Provide the (x, y) coordinate of the cell's center where the given text is located.  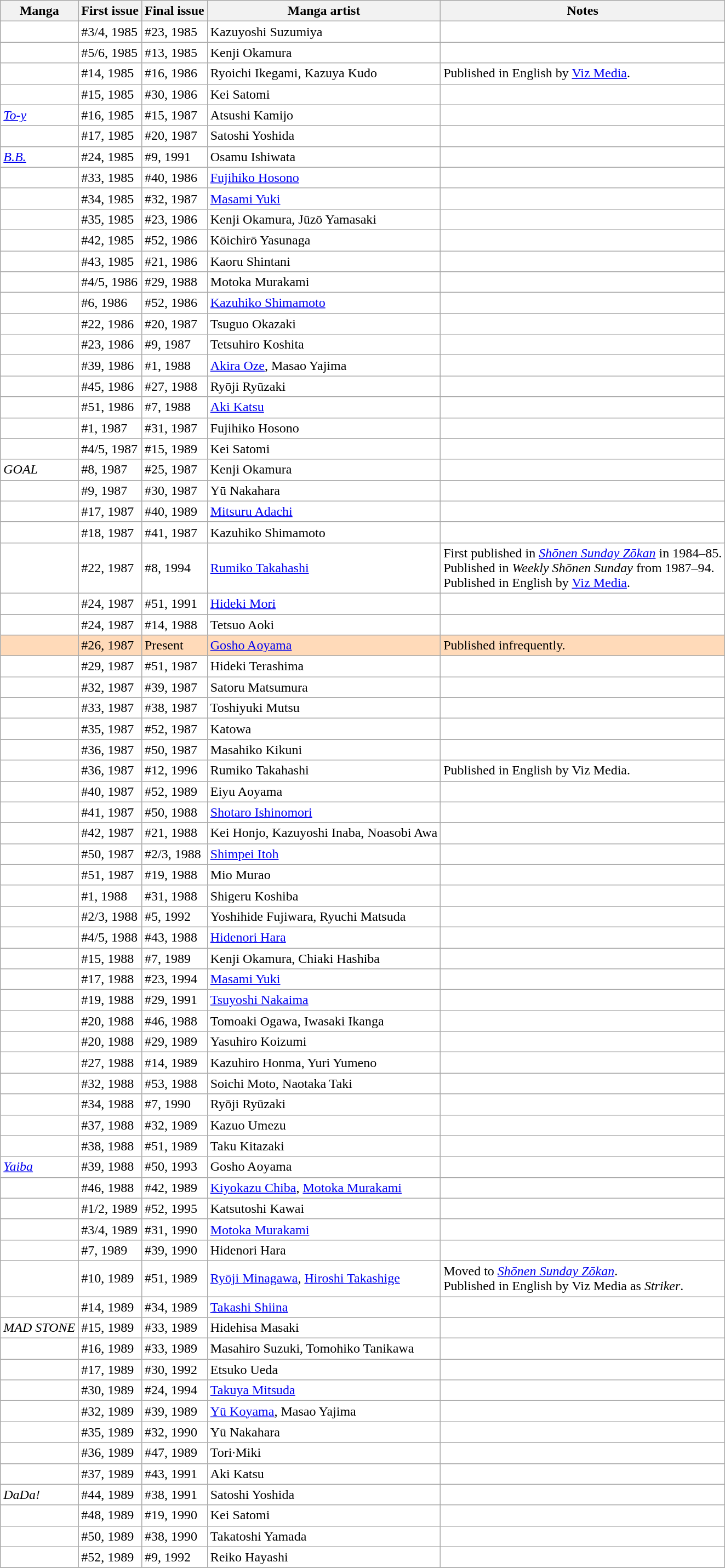
#10, 1989 (110, 1278)
#18, 1987 (110, 532)
#30, 1992 (174, 1370)
#50, 1993 (174, 1167)
#29, 1989 (174, 1042)
#9, 1991 (174, 157)
Kenji Okamura, Jūzō Yamasaki (323, 219)
Satoru Matsumura (323, 687)
#34, 1989 (174, 1307)
#31, 1990 (174, 1229)
#1, 1987 (110, 428)
Takatoshi Yamada (323, 1536)
Taku Kitazaki (323, 1146)
#3/4, 1985 (110, 32)
#52, 1995 (174, 1208)
Hideki Terashima (323, 666)
#16, 1989 (110, 1349)
Mitsuru Adachi (323, 511)
#29, 1988 (174, 282)
#14, 1985 (110, 73)
#38, 1991 (174, 1495)
#30, 1989 (110, 1390)
#40, 1989 (174, 511)
Akira Oze, Masao Yajima (323, 366)
#38, 1990 (174, 1536)
#23, 1985 (174, 32)
#43, 1991 (174, 1474)
Yasuhiro Koizumi (323, 1042)
#31, 1987 (174, 428)
#30, 1987 (174, 491)
#45, 1986 (110, 386)
#12, 1996 (174, 771)
#29, 1987 (110, 666)
#25, 1987 (174, 470)
Manga artist (323, 11)
#34, 1988 (110, 1104)
#32, 1988 (110, 1084)
#15, 1985 (110, 94)
#40, 1986 (174, 178)
#4/5, 1988 (110, 937)
#8, 1987 (110, 470)
#7, 1990 (174, 1104)
#51, 1986 (110, 407)
Present (174, 646)
Yū Koyama, Masao Yajima (323, 1411)
Shimpei Itoh (323, 854)
#38, 1988 (110, 1146)
#42, 1987 (110, 833)
#52, 1987 (174, 729)
#4/5, 1987 (110, 449)
#42, 1985 (110, 240)
Masahiko Kikuni (323, 750)
Yaiba (39, 1167)
DaDa! (39, 1495)
#44, 1989 (110, 1495)
#22, 1987 (110, 568)
Kaoru Shintani (323, 261)
#24, 1985 (110, 157)
#7, 1988 (174, 407)
Masahiro Suzuki, Tomohiko Tanikawa (323, 1349)
To-y (39, 115)
#33, 1987 (110, 708)
Tsuguo Okazaki (323, 324)
Tsuyoshi Nakaima (323, 1000)
#30, 1986 (174, 94)
#31, 1988 (174, 896)
Hidehisa Masaki (323, 1328)
#35, 1987 (110, 729)
#14, 1988 (174, 624)
#21, 1988 (174, 833)
#9, 1992 (174, 1557)
Published infrequently. (583, 646)
#33, 1985 (110, 178)
#37, 1988 (110, 1125)
Reiko Hayashi (323, 1557)
#47, 1989 (174, 1453)
MAD STONE (39, 1328)
Moved to Shōnen Sunday Zōkan.Published in English by Viz Media as Striker. (583, 1278)
Soichi Moto, Naotaka Taki (323, 1084)
B.B. (39, 157)
#50, 1988 (174, 812)
#4/5, 1986 (110, 282)
#15, 1987 (174, 115)
Hideki Mori (323, 603)
#1/2, 1989 (110, 1208)
#21, 1986 (174, 261)
#39, 1987 (174, 687)
#19, 1990 (174, 1515)
#13, 1985 (174, 53)
GOAL (39, 470)
#38, 1987 (174, 708)
Kenji Okamura, Chiaki Hashiba (323, 959)
#35, 1989 (110, 1432)
Takashi Shiina (323, 1307)
#53, 1988 (174, 1084)
#15, 1988 (110, 959)
#39, 1990 (174, 1250)
#16, 1986 (174, 73)
Osamu Ishiwata (323, 157)
#17, 1987 (110, 511)
Yoshihide Fujiwara, Ryuchi Matsuda (323, 916)
#24, 1994 (174, 1390)
Kiyokazu Chiba, Motoka Murakami (323, 1188)
First published in Shōnen Sunday Zōkan in 1984–85.Published in Weekly Shōnen Sunday from 1987–94.Published in English by Viz Media. (583, 568)
Final issue (174, 11)
#50, 1989 (110, 1536)
#22, 1986 (110, 324)
#8, 1994 (174, 568)
#29, 1991 (174, 1000)
#42, 1989 (174, 1188)
#16, 1985 (110, 115)
#48, 1989 (110, 1515)
Atsushi Kamijo (323, 115)
#6, 1986 (110, 303)
#5/6, 1985 (110, 53)
Kazuyoshi Suzumiya (323, 32)
#39, 1989 (174, 1411)
#39, 1988 (110, 1167)
Ryōji Minagawa, Hiroshi Takashige (323, 1278)
#43, 1988 (174, 937)
Shigeru Koshiba (323, 896)
#17, 1985 (110, 136)
#26, 1987 (110, 646)
Kōichirō Yasunaga (323, 240)
#35, 1985 (110, 219)
Eiyu Aoyama (323, 791)
Shotaro Ishinomori (323, 812)
Toshiyuki Mutsu (323, 708)
#51, 1991 (174, 603)
#39, 1986 (110, 366)
Kazuo Umezu (323, 1125)
#34, 1985 (110, 198)
Tetsuhiro Koshita (323, 345)
First issue (110, 11)
Notes (583, 11)
#17, 1988 (110, 979)
#5, 1992 (174, 916)
#36, 1989 (110, 1453)
Ryoichi Ikegami, Kazuya Kudo (323, 73)
Tetsuo Aoki (323, 624)
Takuya Mitsuda (323, 1390)
#17, 1989 (110, 1370)
Kazuhiro Honma, Yuri Yumeno (323, 1063)
#23, 1994 (174, 979)
Katowa (323, 729)
#3/4, 1989 (110, 1229)
Etsuko Ueda (323, 1370)
Tomoaki Ogawa, Iwasaki Ikanga (323, 1021)
Katsutoshi Kawai (323, 1208)
#32, 1990 (174, 1432)
#40, 1987 (110, 791)
Kei Honjo, Kazuyoshi Inaba, Noasobi Awa (323, 833)
Mio Murao (323, 875)
#37, 1989 (110, 1474)
Manga (39, 11)
#43, 1985 (110, 261)
Tori·Miki (323, 1453)
